Find where the given text appears and provide that cell's center as [x, y] coordinate. 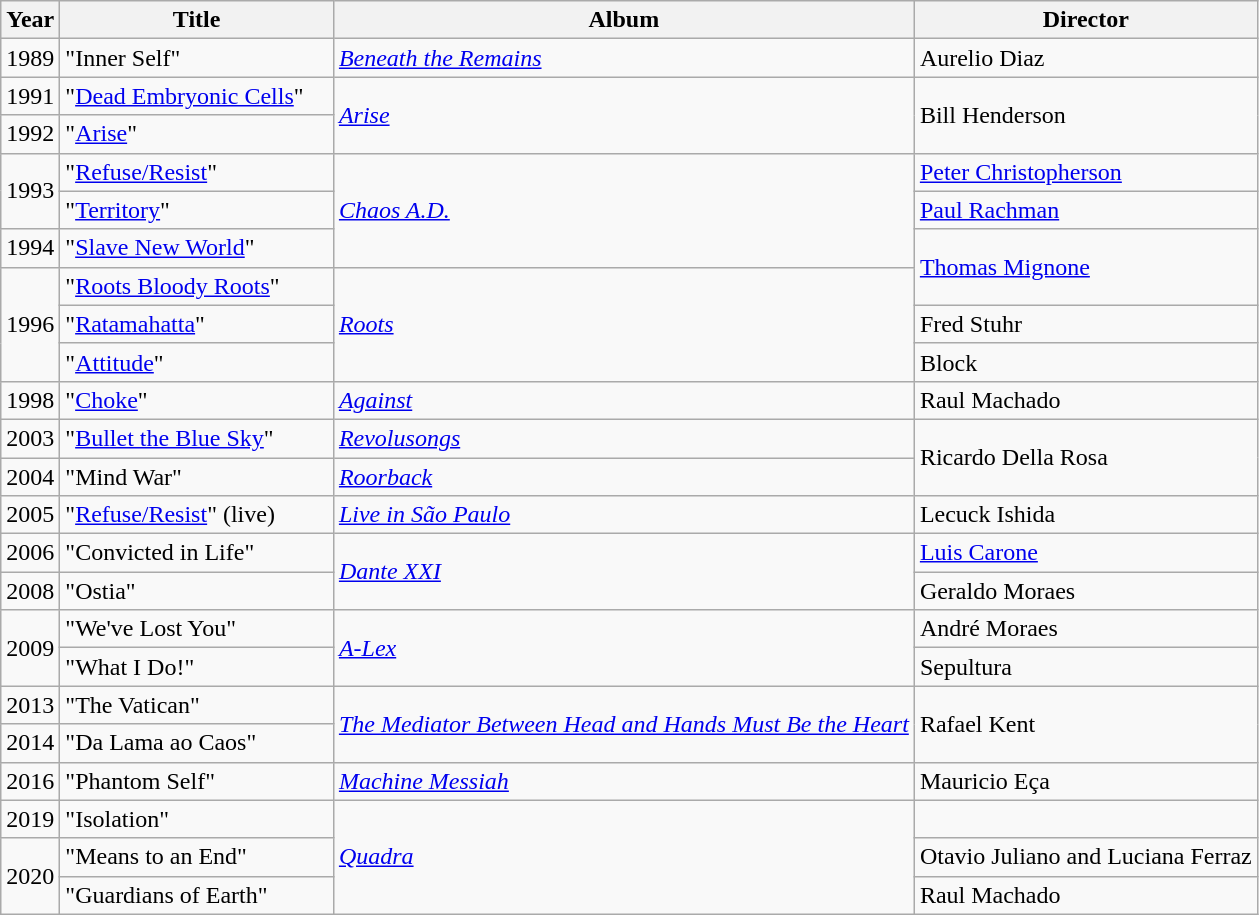
Luis Carone [1086, 553]
"Ostia" [197, 591]
"Attitude" [197, 362]
1996 [30, 324]
Quadra [624, 857]
1994 [30, 248]
Machine Messiah [624, 781]
Title [197, 20]
Paul Rachman [1086, 210]
2005 [30, 515]
Fred Stuhr [1086, 324]
"Isolation" [197, 819]
Album [624, 20]
Director [1086, 20]
2003 [30, 438]
"Inner Self" [197, 58]
Arise [624, 115]
1991 [30, 96]
2009 [30, 648]
Roots [624, 324]
1993 [30, 191]
Ricardo Della Rosa [1086, 457]
"Ratamahatta" [197, 324]
Sepultura [1086, 667]
"Dead Embryonic Cells" [197, 96]
"The Vatican" [197, 705]
"Bullet the Blue Sky" [197, 438]
Beneath the Remains [624, 58]
Against [624, 400]
"Da Lama ao Caos" [197, 743]
"What I Do!" [197, 667]
"Means to an End" [197, 857]
"Arise" [197, 134]
Block [1086, 362]
Rafael Kent [1086, 724]
1998 [30, 400]
"Phantom Self" [197, 781]
"Mind War" [197, 477]
The Mediator Between Head and Hands Must Be the Heart [624, 724]
2020 [30, 876]
Roorback [624, 477]
"Refuse/Resist" [197, 172]
"We've Lost You" [197, 629]
2016 [30, 781]
"Slave New World" [197, 248]
Chaos A.D. [624, 210]
"Roots Bloody Roots" [197, 286]
2014 [30, 743]
"Guardians of Earth" [197, 895]
2006 [30, 553]
Thomas Mignone [1086, 267]
"Choke" [197, 400]
Year [30, 20]
2019 [30, 819]
Dante XXI [624, 572]
Live in São Paulo [624, 515]
Peter Christopherson [1086, 172]
1992 [30, 134]
Otavio Juliano and Luciana Ferraz [1086, 857]
Lecuck Ishida [1086, 515]
2008 [30, 591]
2013 [30, 705]
1989 [30, 58]
Bill Henderson [1086, 115]
"Territory" [197, 210]
Aurelio Diaz [1086, 58]
André Moraes [1086, 629]
"Convicted in Life" [197, 553]
A-Lex [624, 648]
Geraldo Moraes [1086, 591]
Revolusongs [624, 438]
"Refuse/Resist" (live) [197, 515]
Mauricio Eça [1086, 781]
2004 [30, 477]
